Provide the (X, Y) coordinate of the cell's center where the given text is located.  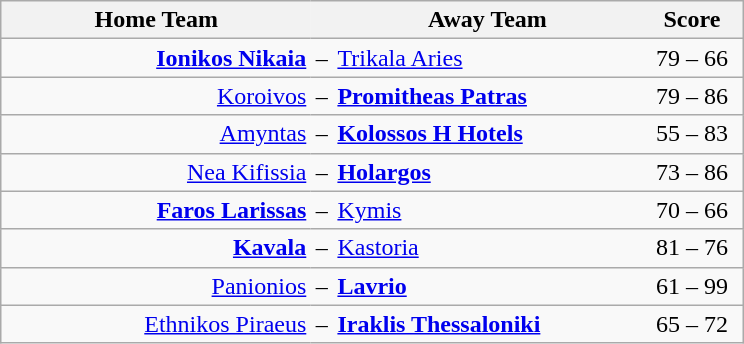
Iraklis Thessaloniki (488, 324)
Koroivos (156, 96)
61 – 99 (692, 286)
Panionios (156, 286)
Kavala (156, 248)
Holargos (488, 172)
Ethnikos Piraeus (156, 324)
65 – 72 (692, 324)
Amyntas (156, 134)
Faros Larissas (156, 210)
Kymis (488, 210)
Kolossos H Hotels (488, 134)
Kastoria (488, 248)
Away Team (488, 20)
Nea Kifissia (156, 172)
Score (692, 20)
Lavrio (488, 286)
Promitheas Patras (488, 96)
79 – 66 (692, 58)
55 – 83 (692, 134)
70 – 66 (692, 210)
73 – 86 (692, 172)
79 – 86 (692, 96)
Ionikos Nikaia (156, 58)
Trikala Aries (488, 58)
Home Team (156, 20)
81 – 76 (692, 248)
